Determine the (x, y) coordinate at the center of the cell enclosing the given text.  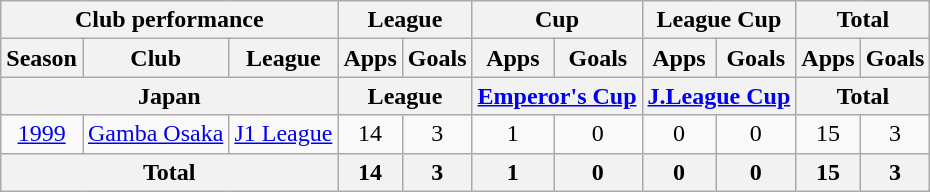
Season (42, 58)
Club performance (170, 20)
Emperor's Cup (557, 96)
Gamba Osaka (155, 134)
Cup (557, 20)
1999 (42, 134)
J1 League (284, 134)
J.League Cup (719, 96)
League Cup (719, 20)
Japan (170, 96)
Club (155, 58)
